Detect which cell encompasses the target text, then output its (x, y) center coordinate. 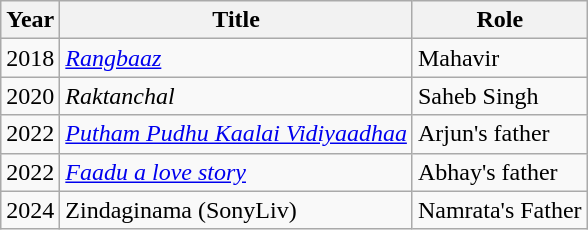
Mahavir (500, 58)
Raktanchal (236, 96)
Role (500, 20)
2020 (30, 96)
Faadu a love story (236, 172)
Zindaginama (SonyLiv) (236, 210)
Arjun's father (500, 134)
Year (30, 20)
2018 (30, 58)
Saheb Singh (500, 96)
Title (236, 20)
Namrata's Father (500, 210)
Putham Pudhu Kaalai Vidiyaadhaa (236, 134)
2024 (30, 210)
Rangbaaz (236, 58)
Abhay's father (500, 172)
